Return [X, Y] of the center of cell containing provided text 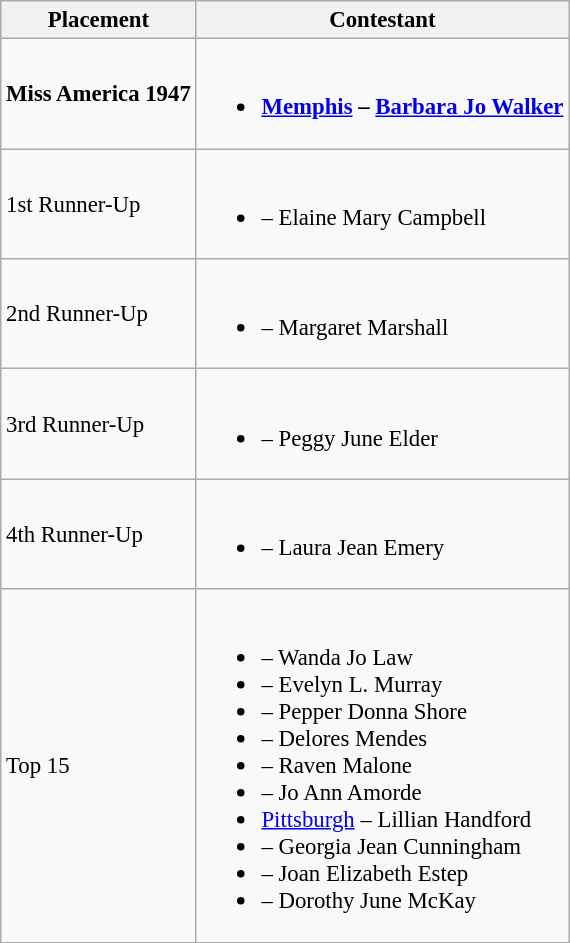
1st Runner-Up [98, 204]
Contestant [382, 20]
Top 15 [98, 766]
– Margaret Marshall [382, 314]
2nd Runner-Up [98, 314]
Miss America 1947 [98, 94]
– Elaine Mary Campbell [382, 204]
– Laura Jean Emery [382, 534]
3rd Runner-Up [98, 424]
4th Runner-Up [98, 534]
Placement [98, 20]
Memphis – Barbara Jo Walker [382, 94]
– Peggy June Elder [382, 424]
